Detect which cell encompasses the target text, then output its (x, y) center coordinate. 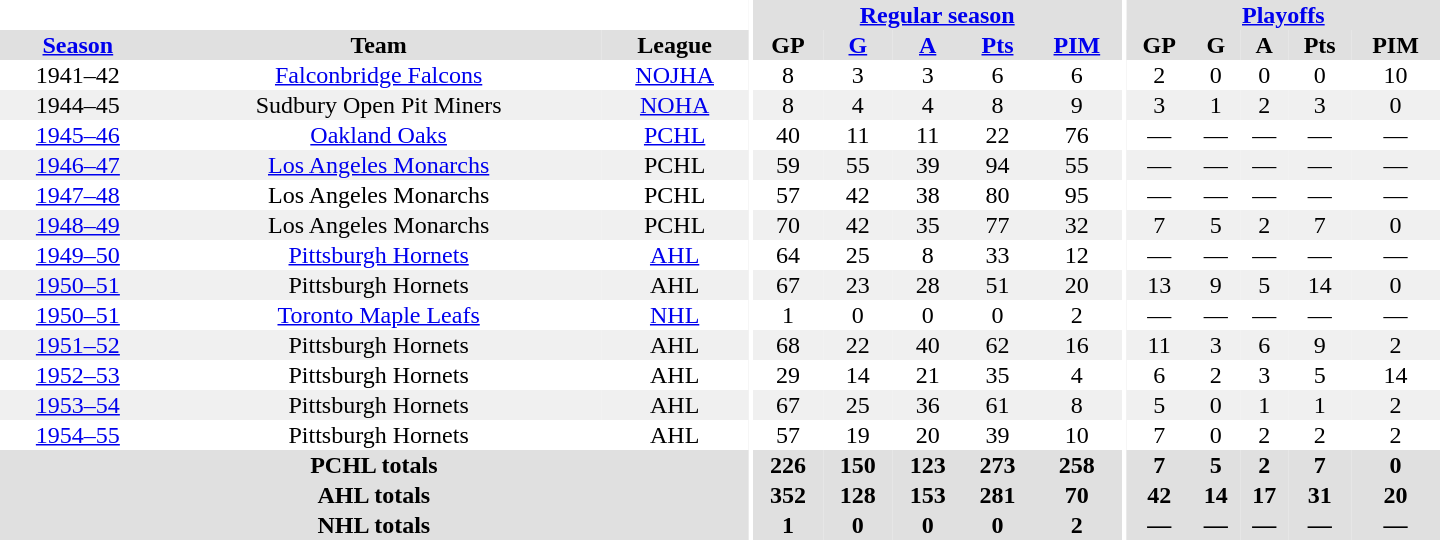
123 (928, 465)
Regular season (937, 15)
61 (998, 405)
1947–48 (78, 195)
13 (1160, 285)
62 (998, 345)
12 (1076, 255)
1944–45 (78, 105)
80 (998, 195)
21 (928, 375)
31 (1320, 495)
Team (379, 45)
Season (78, 45)
352 (788, 495)
32 (1076, 225)
1953–54 (78, 405)
150 (858, 465)
PCHL totals (374, 465)
1946–47 (78, 165)
17 (1264, 495)
1945–46 (78, 135)
281 (998, 495)
NHL (675, 315)
League (675, 45)
NHL totals (374, 525)
1951–52 (78, 345)
28 (928, 285)
1941–42 (78, 75)
273 (998, 465)
64 (788, 255)
NOHA (675, 105)
226 (788, 465)
33 (998, 255)
Toronto Maple Leafs (379, 315)
Oakland Oaks (379, 135)
Falconbridge Falcons (379, 75)
38 (928, 195)
59 (788, 165)
76 (1076, 135)
95 (1076, 195)
128 (858, 495)
29 (788, 375)
51 (998, 285)
68 (788, 345)
Sudbury Open Pit Miners (379, 105)
19 (858, 435)
1952–53 (78, 375)
1954–55 (78, 435)
94 (998, 165)
16 (1076, 345)
77 (998, 225)
AHL totals (374, 495)
258 (1076, 465)
153 (928, 495)
36 (928, 405)
1948–49 (78, 225)
23 (858, 285)
1949–50 (78, 255)
Playoffs (1284, 15)
NOJHA (675, 75)
